Pinpoint the cell where the given text exists, returning its [x, y] midpoint coordinate. 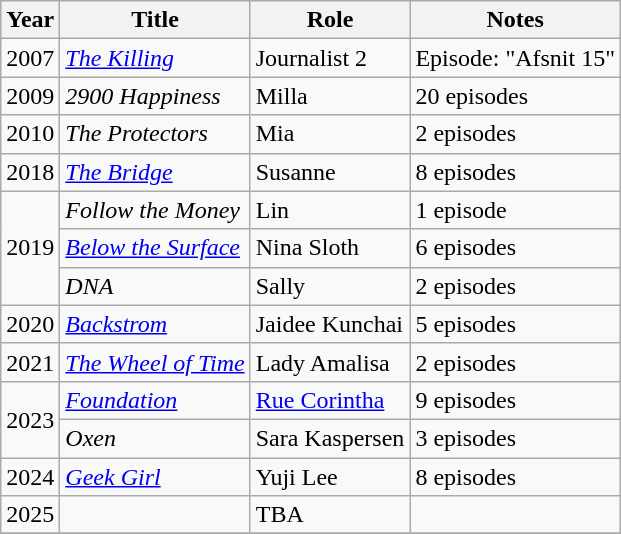
Role [330, 20]
1 episode [516, 210]
9 episodes [516, 400]
20 episodes [516, 96]
The Bridge [155, 172]
Notes [516, 20]
Rue Corintha [330, 400]
Foundation [155, 400]
Yuji Lee [330, 477]
Journalist 2 [330, 58]
Title [155, 20]
Backstrom [155, 324]
Milla [330, 96]
2021 [30, 362]
6 episodes [516, 248]
Year [30, 20]
2024 [30, 477]
Oxen [155, 438]
Susanne [330, 172]
2023 [30, 419]
2020 [30, 324]
2009 [30, 96]
TBA [330, 515]
Jaidee Kunchai [330, 324]
Below the Surface [155, 248]
Follow the Money [155, 210]
2007 [30, 58]
Lin [330, 210]
Nina Sloth [330, 248]
Sara Kaspersen [330, 438]
2010 [30, 134]
The Wheel of Time [155, 362]
Sally [330, 286]
2025 [30, 515]
3 episodes [516, 438]
Episode: "Afsnit 15" [516, 58]
Lady Amalisa [330, 362]
2019 [30, 248]
The Killing [155, 58]
The Protectors [155, 134]
DNA [155, 286]
Geek Girl [155, 477]
2018 [30, 172]
5 episodes [516, 324]
Mia [330, 134]
2900 Happiness [155, 96]
